Detect which cell encompasses the target text, then output its (X, Y) center coordinate. 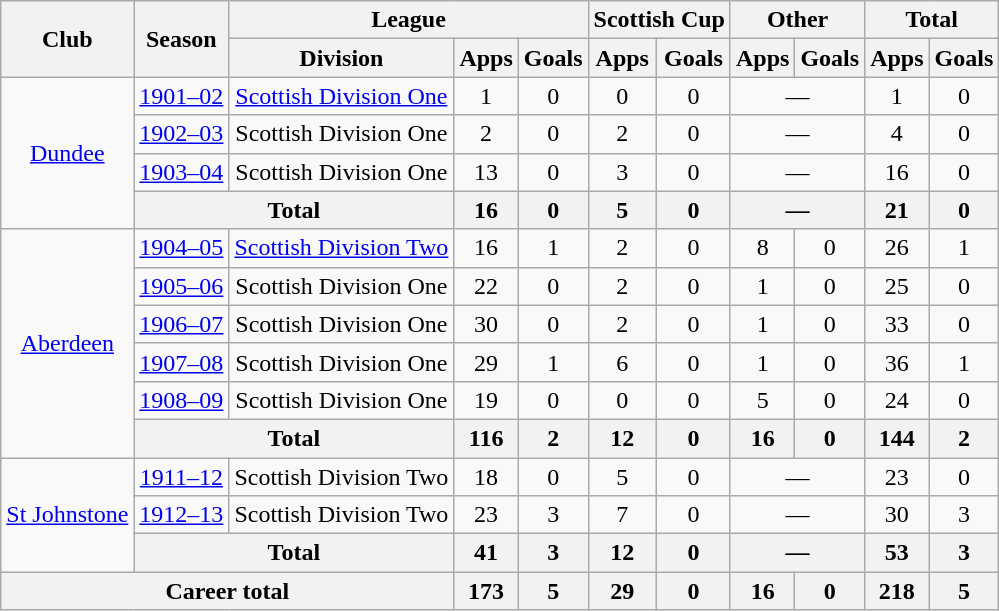
144 (897, 438)
Club (68, 39)
1912–13 (182, 515)
League (408, 20)
1902–03 (182, 134)
1904–05 (182, 248)
St Johnstone (68, 515)
1905–06 (182, 286)
Other (797, 20)
19 (486, 400)
41 (486, 553)
7 (622, 515)
218 (897, 591)
Season (182, 39)
1901–02 (182, 96)
1908–09 (182, 400)
33 (897, 324)
6 (622, 362)
13 (486, 172)
1907–08 (182, 362)
116 (486, 438)
4 (897, 134)
24 (897, 400)
25 (897, 286)
Scottish Cup (659, 20)
Division (342, 58)
1903–04 (182, 172)
53 (897, 553)
22 (486, 286)
8 (762, 248)
18 (486, 477)
1911–12 (182, 477)
Dundee (68, 153)
1906–07 (182, 324)
21 (897, 210)
26 (897, 248)
173 (486, 591)
Career total (228, 591)
Aberdeen (68, 343)
36 (897, 362)
